Extract the (X, Y) coordinate from the center of the cell holding the provided text.  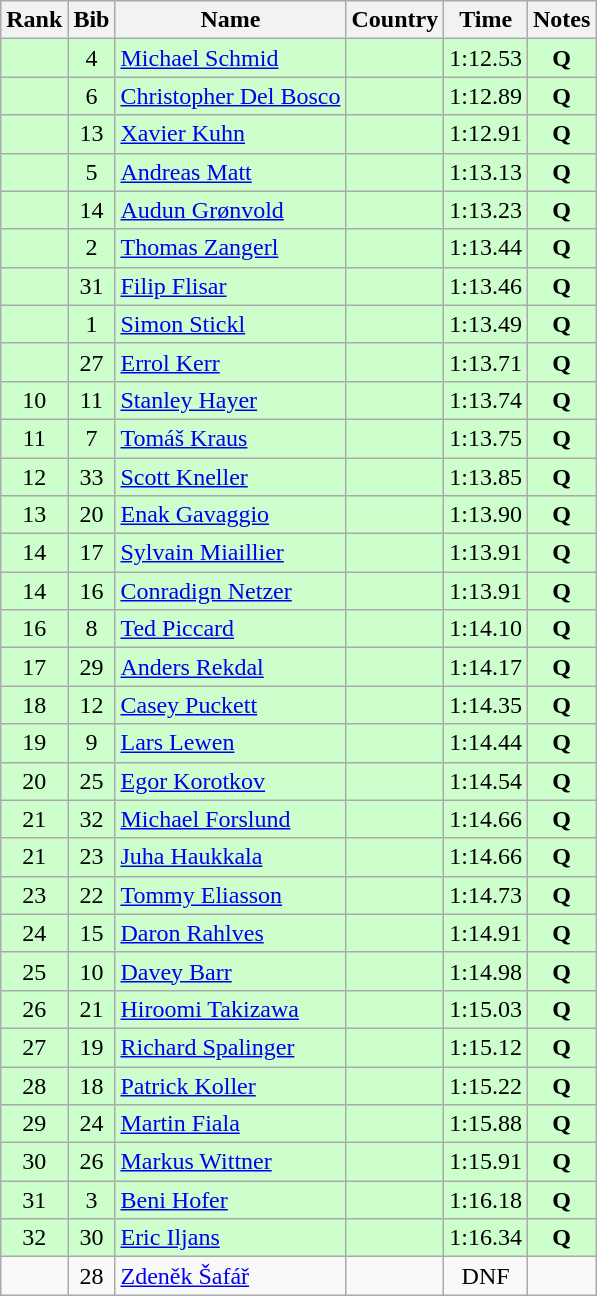
1:14.73 (486, 895)
Xavier Kuhn (230, 134)
Conradign Netzer (230, 591)
6 (92, 96)
1:15.03 (486, 1009)
Davey Barr (230, 971)
Casey Puckett (230, 705)
Egor Korotkov (230, 781)
1:13.90 (486, 515)
1:12.91 (486, 134)
Zdeněk Šafář (230, 1276)
1:15.12 (486, 1047)
1:12.89 (486, 96)
Errol Kerr (230, 362)
1:16.18 (486, 1200)
1:14.35 (486, 705)
1:13.74 (486, 400)
4 (92, 58)
Ted Piccard (230, 629)
22 (92, 895)
1:14.10 (486, 629)
1:13.23 (486, 210)
Tomáš Kraus (230, 438)
1:13.85 (486, 477)
Audun Grønvold (230, 210)
Sylvain Miaillier (230, 553)
1:13.13 (486, 172)
1:13.46 (486, 286)
1:15.88 (486, 1124)
Bib (92, 20)
Rank (34, 20)
1 (92, 324)
3 (92, 1200)
1:12.53 (486, 58)
Anders Rekdal (230, 667)
Time (486, 20)
DNF (486, 1276)
1:14.91 (486, 933)
Beni Hofer (230, 1200)
Martin Fiala (230, 1124)
1:14.17 (486, 667)
15 (92, 933)
Christopher Del Bosco (230, 96)
1:13.49 (486, 324)
Scott Kneller (230, 477)
Simon Stickl (230, 324)
Daron Rahlves (230, 933)
Patrick Koller (230, 1085)
33 (92, 477)
Notes (561, 20)
Name (230, 20)
Filip Flisar (230, 286)
7 (92, 438)
Lars Lewen (230, 743)
2 (92, 248)
Thomas Zangerl (230, 248)
Stanley Hayer (230, 400)
9 (92, 743)
Hiroomi Takizawa (230, 1009)
1:13.75 (486, 438)
Andreas Matt (230, 172)
1:15.22 (486, 1085)
Juha Haukkala (230, 857)
Michael Forslund (230, 819)
Enak Gavaggio (230, 515)
Richard Spalinger (230, 1047)
1:14.98 (486, 971)
1:13.71 (486, 362)
Markus Wittner (230, 1162)
5 (92, 172)
Tommy Eliasson (230, 895)
1:15.91 (486, 1162)
Country (395, 20)
Michael Schmid (230, 58)
1:14.54 (486, 781)
1:14.44 (486, 743)
1:13.44 (486, 248)
Eric Iljans (230, 1238)
1:16.34 (486, 1238)
8 (92, 629)
